From the cell containing the given text, extract its center point as [x, y] coordinate. 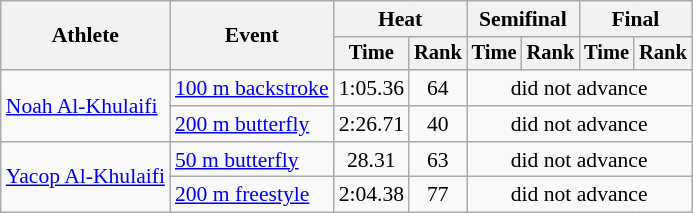
2:04.38 [372, 195]
50 m butterfly [252, 160]
Heat [400, 19]
Semifinal [523, 19]
64 [438, 88]
Event [252, 36]
1:05.36 [372, 88]
77 [438, 195]
Yacop Al-Khulaifi [86, 178]
2:26.71 [372, 124]
Noah Al-Khulaifi [86, 106]
100 m backstroke [252, 88]
40 [438, 124]
63 [438, 160]
28.31 [372, 160]
Athlete [86, 36]
Final [635, 19]
200 m freestyle [252, 195]
200 m butterfly [252, 124]
